Pinpoint the cell where the given text exists, returning its [x, y] midpoint coordinate. 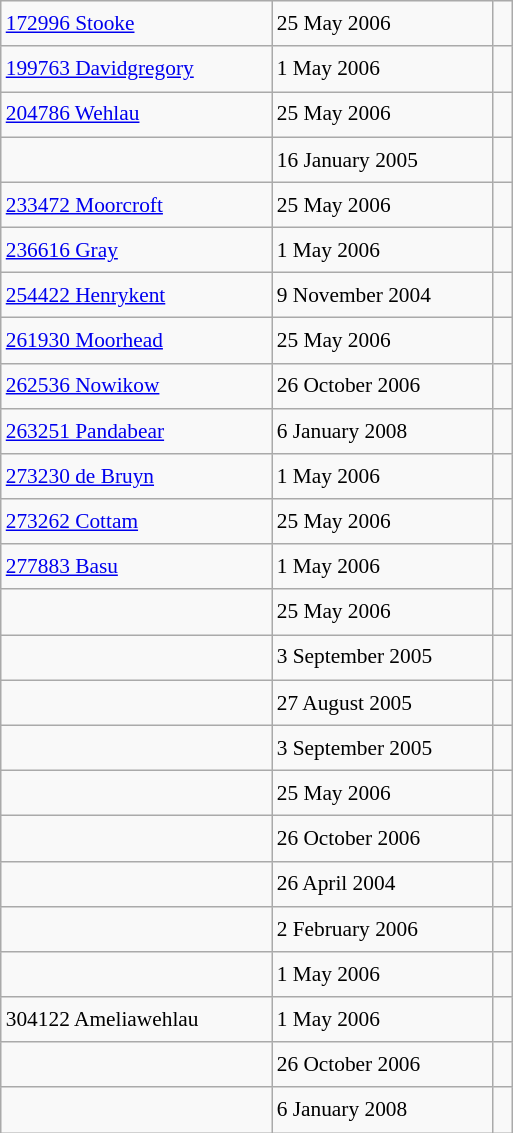
16 January 2005 [382, 160]
254422 Henrykent [136, 296]
9 November 2004 [382, 296]
2 February 2006 [382, 928]
199763 Davidgregory [136, 68]
204786 Wehlau [136, 114]
233472 Moorcroft [136, 204]
273262 Cottam [136, 522]
236616 Gray [136, 250]
27 August 2005 [382, 702]
26 April 2004 [382, 884]
263251 Pandabear [136, 430]
273230 de Bruyn [136, 476]
172996 Stooke [136, 24]
261930 Moorhead [136, 340]
277883 Basu [136, 566]
304122 Ameliawehlau [136, 1020]
262536 Nowikow [136, 386]
